Identify which cell holds the provided text, then report its (x, y) central coordinate. 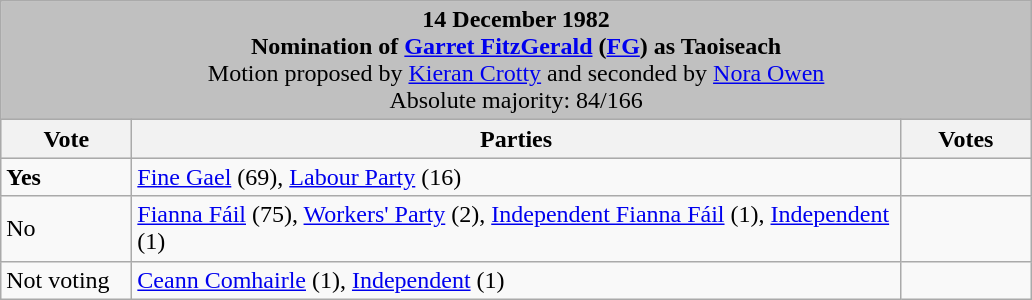
Fianna Fáil (75), Workers' Party (2), Independent Fianna Fáil (1), Independent (1) (516, 228)
14 December 1982Nomination of Garret FitzGerald (FG) as TaoiseachMotion proposed by Kieran Crotty and seconded by Nora OwenAbsolute majority: 84/166 (516, 60)
Votes (966, 139)
Vote (66, 139)
Not voting (66, 280)
Ceann Comhairle (1), Independent (1) (516, 280)
Yes (66, 177)
Fine Gael (69), Labour Party (16) (516, 177)
No (66, 228)
Parties (516, 139)
